Find where the given text appears and provide that cell's center as [X, Y] coordinate. 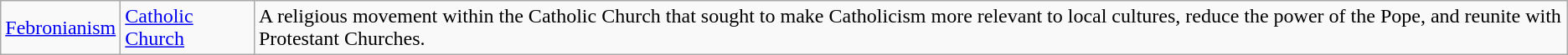
Catholic Church [188, 28]
Febronianism [60, 28]
